Determine the (x, y) coordinate at the center of the cell enclosing the given text.  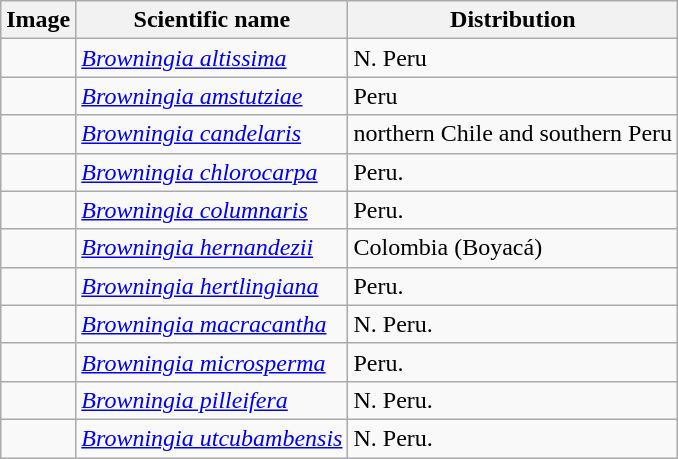
Browningia utcubambensis (212, 438)
northern Chile and southern Peru (513, 134)
Browningia macracantha (212, 324)
Browningia chlorocarpa (212, 172)
Colombia (Boyacá) (513, 248)
Peru (513, 96)
Browningia hertlingiana (212, 286)
Browningia microsperma (212, 362)
N. Peru (513, 58)
Distribution (513, 20)
Scientific name (212, 20)
Browningia candelaris (212, 134)
Browningia altissima (212, 58)
Image (38, 20)
Browningia amstutziae (212, 96)
Browningia columnaris (212, 210)
Browningia hernandezii (212, 248)
Browningia pilleifera (212, 400)
